Pinpoint the cell where the given text exists, returning its (X, Y) midpoint coordinate. 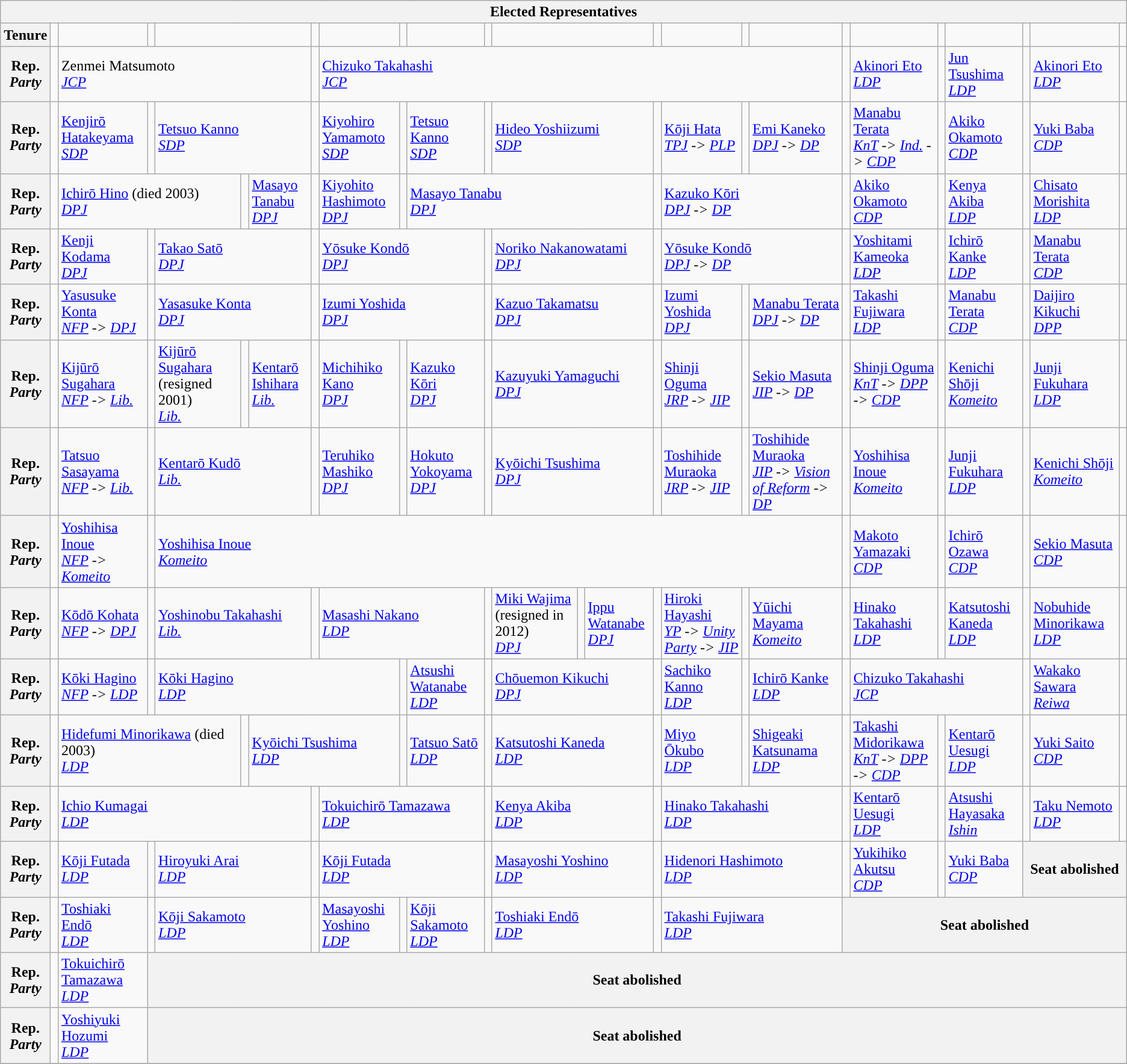
Masashi NakanoLDP (402, 623)
Kiyohiro YamamotoSDP (359, 137)
Miyo ŌkuboLDP (701, 750)
Hidenori HashimotoLDP (751, 870)
Yuki Baba CDP (1074, 137)
Emi KanekoDPJ -> DP (796, 137)
Yūichi MayamaKomeito (796, 623)
Shinji Oguma KnT -> DPP -> CDP (893, 384)
Kōki HaginoNFP -> LDP (102, 686)
Elected Representatives (563, 12)
Kazuyuki YamaguchiDPJ (573, 384)
Kijūrō Sugahara (resigned 2001)Lib. (197, 384)
Hiroki HayashiYP -> Unity Party -> JIP (701, 623)
Tatsuo SasayamaNFP -> Lib. (102, 471)
Tatsuo SatōLDP (446, 750)
Toshihide MuraokaJIP -> Vision of Reform -> DP (796, 471)
Ichirō OzawaCDP (984, 552)
Kazuko KōriDPJ -> DP (751, 201)
Daijiro KikuchiDPP (1074, 312)
Taku NemotoLDP (1074, 814)
Sekio MasutaJIP -> DP (796, 384)
Kenya AkibaLDP (573, 814)
Takashi Midorikawa KnT -> DPP -> CDP (893, 750)
Kiyohito HashimotoDPJ (359, 201)
Yukihiko AkutsuCDP (893, 870)
Yoshihisa InoueKomeito (498, 552)
Shigeaki KatsunamaLDP (796, 750)
Nobuhide MinorikawaLDP (1074, 623)
Atsushi WatanabeLDP (446, 686)
Takao SatōDPJ (233, 257)
Kenjirō HatakeyamaSDP (102, 137)
Kentarō IshiharaLib. (280, 384)
Yōsuke KondōDPJ (402, 257)
Sachiko KannoLDP (701, 686)
Yasusuke KontaNFP -> DPJ (102, 312)
Kazuo TakamatsuDPJ (573, 312)
Hidefumi Minorikawa (died 2003)LDP (149, 750)
Hideo YoshiizumiSDP (573, 137)
Kyōichi TsushimaLDP (324, 750)
Miki Wajima (resigned in 2012)DPJ (535, 623)
Ichio KumagaiLDP (184, 814)
Makoto YamazakiCDP (893, 552)
Ichirō Hino (died 2003)DPJ (149, 201)
Kōji HataTPJ -> PLP (701, 137)
Sekio MasutaCDP (1074, 552)
Kenya Akiba LDP (984, 201)
Hiroyuki AraiLDP (233, 870)
Yoshitami KameokaLDP (893, 257)
Ippu WatanabeDPJ (619, 623)
Kyōichi TsushimaDPJ (573, 471)
Zenmei MatsumotoJCP (184, 74)
Yōsuke KondōDPJ -> DP (751, 257)
Kijūrō SugaharaNFP -> Lib. (102, 384)
Kōki HaginoLDP (277, 686)
Yasasuke KontaDPJ (233, 312)
Yoshiyuki HozumiLDP (102, 1036)
Noriko NakanowatamiDPJ (573, 257)
Kenji KodamaDPJ (102, 257)
Atsushi HayasakaIshin (984, 814)
Kentarō KudōLib. (233, 471)
Manabu Terata KnT -> Ind. -> CDP (893, 137)
Manabu TerataDPJ -> DP (796, 312)
Toshihide MuraokaJRP -> JIP (701, 471)
Kōdō KohataNFP -> DPJ (102, 623)
Shinji OgumaJRP -> JIP (701, 384)
Yoshinobu TakahashiLib. (233, 623)
Yoshihisa Inoue Komeito (893, 471)
Yuki BabaCDP (984, 870)
Michihiko KanoDPJ (359, 384)
Yuki SaitoCDP (1074, 750)
Hokuto YokoyamaDPJ (446, 471)
Yoshihisa InoueNFP -> Komeito (102, 552)
Jun TsushimaLDP (984, 74)
Wakako SawaraReiwa (1074, 686)
Teruhiko MashikoDPJ (359, 471)
Chisato Morishita LDP (1074, 201)
Kazuko KōriDPJ (446, 384)
Chōuemon KikuchiDPJ (573, 686)
Tenure (25, 35)
